Provide the (x, y) coordinate of the cell's center where the given text is located.  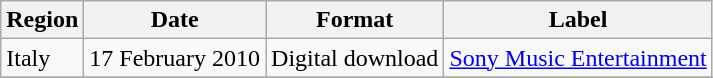
Italy (42, 58)
Date (175, 20)
Region (42, 20)
17 February 2010 (175, 58)
Label (578, 20)
Sony Music Entertainment (578, 58)
Digital download (355, 58)
Format (355, 20)
